For the text-containing cell, return its midpoint in [X, Y] coordinate format. 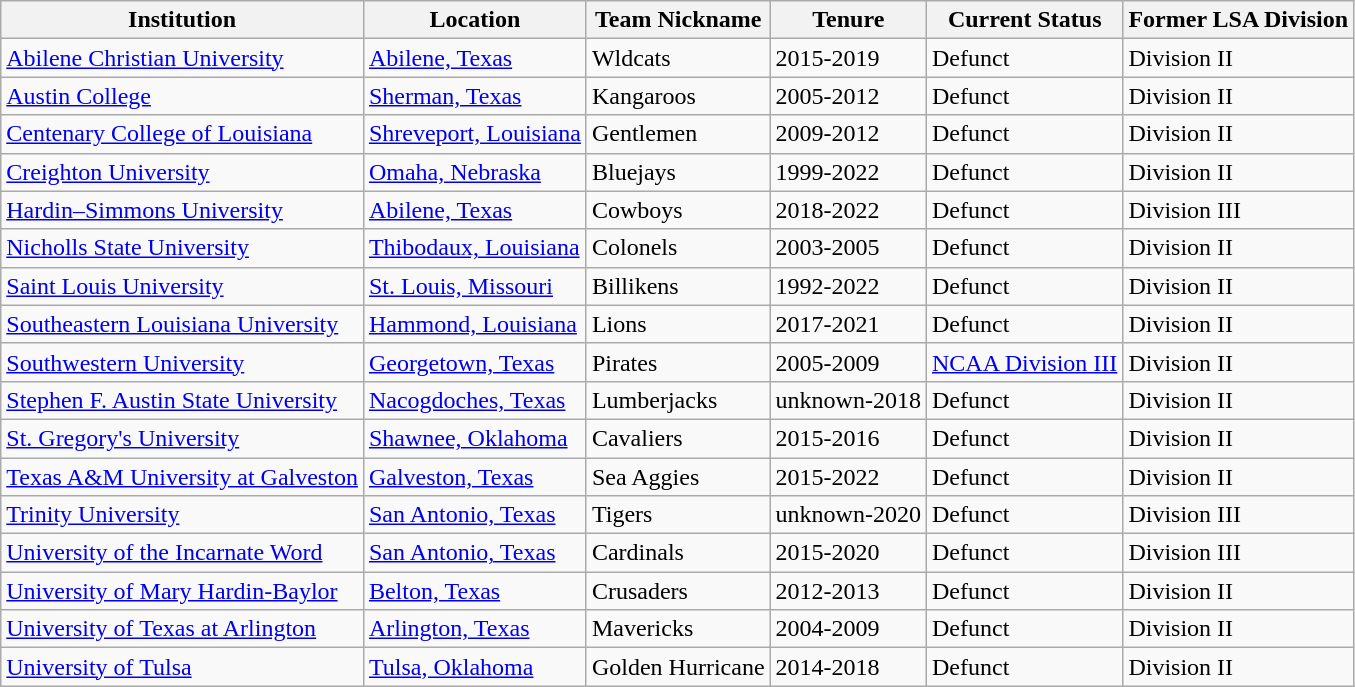
Abilene Christian University [182, 58]
2009-2012 [848, 134]
Institution [182, 20]
Cardinals [678, 553]
2015-2019 [848, 58]
Centenary College of Louisiana [182, 134]
Shawnee, Oklahoma [474, 438]
Lions [678, 324]
University of the Incarnate Word [182, 553]
1992-2022 [848, 286]
Golden Hurricane [678, 667]
2004-2009 [848, 629]
Arlington, Texas [474, 629]
Belton, Texas [474, 591]
Mavericks [678, 629]
Sea Aggies [678, 477]
Thibodaux, Louisiana [474, 248]
2014-2018 [848, 667]
Austin College [182, 96]
Nicholls State University [182, 248]
Wldcats [678, 58]
Tigers [678, 515]
NCAA Division III [1024, 362]
Omaha, Nebraska [474, 172]
St. Louis, Missouri [474, 286]
Kangaroos [678, 96]
Georgetown, Texas [474, 362]
Lumberjacks [678, 400]
Former LSA Division [1238, 20]
2015-2022 [848, 477]
Nacogdoches, Texas [474, 400]
Current Status [1024, 20]
Location [474, 20]
2005-2012 [848, 96]
2017-2021 [848, 324]
unknown-2020 [848, 515]
2005-2009 [848, 362]
2015-2016 [848, 438]
Tulsa, Oklahoma [474, 667]
University of Texas at Arlington [182, 629]
University of Mary Hardin-Baylor [182, 591]
Trinity University [182, 515]
2003-2005 [848, 248]
Tenure [848, 20]
Hammond, Louisiana [474, 324]
Shreveport, Louisiana [474, 134]
Bluejays [678, 172]
St. Gregory's University [182, 438]
Southeastern Louisiana University [182, 324]
University of Tulsa [182, 667]
2018-2022 [848, 210]
Crusaders [678, 591]
Pirates [678, 362]
Creighton University [182, 172]
Colonels [678, 248]
Gentlemen [678, 134]
Cowboys [678, 210]
unknown-2018 [848, 400]
Sherman, Texas [474, 96]
2015-2020 [848, 553]
Billikens [678, 286]
Stephen F. Austin State University [182, 400]
Galveston, Texas [474, 477]
Team Nickname [678, 20]
Hardin–Simmons University [182, 210]
Saint Louis University [182, 286]
Cavaliers [678, 438]
2012-2013 [848, 591]
Texas A&M University at Galveston [182, 477]
Southwestern University [182, 362]
1999-2022 [848, 172]
